Find where the given text appears and provide that cell's center as (x, y) coordinate. 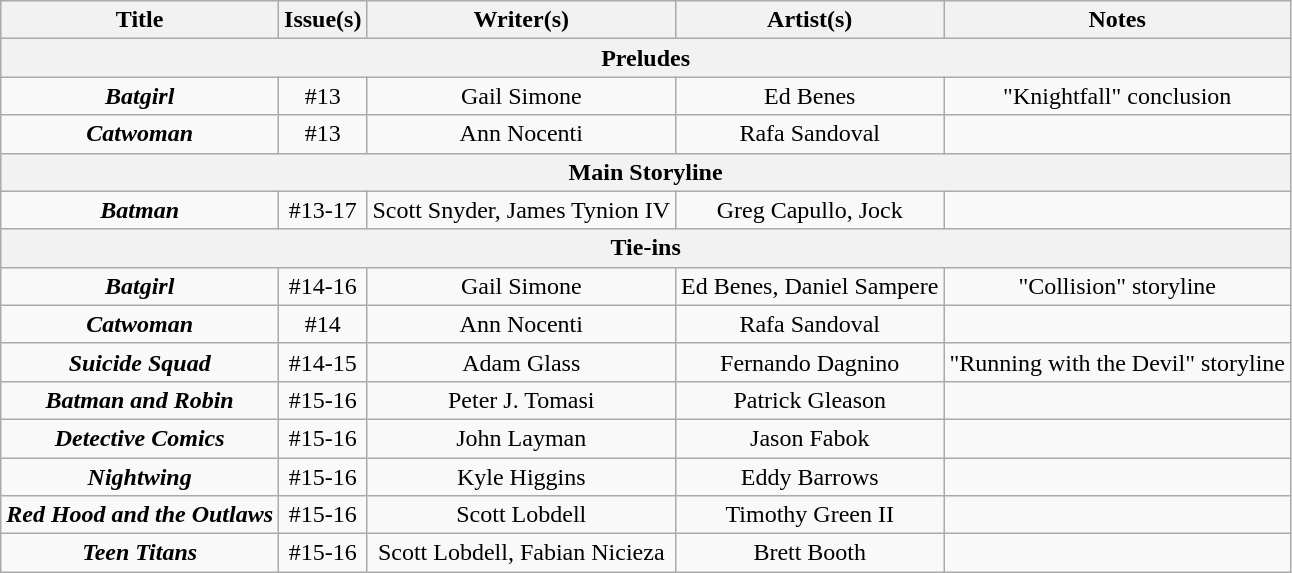
Jason Fabok (810, 438)
Suicide Squad (140, 362)
Patrick Gleason (810, 400)
Preludes (646, 58)
Batman and Robin (140, 400)
Kyle Higgins (522, 477)
#14-16 (323, 286)
"Running with the Devil" storyline (1118, 362)
Greg Capullo, Jock (810, 210)
#13-17 (323, 210)
Ed Benes, Daniel Sampere (810, 286)
Scott Lobdell (522, 515)
#14 (323, 324)
Notes (1118, 20)
Writer(s) (522, 20)
Nightwing (140, 477)
Title (140, 20)
Batman (140, 210)
"Knightfall" conclusion (1118, 96)
Artist(s) (810, 20)
Teen Titans (140, 553)
Eddy Barrows (810, 477)
"Collision" storyline (1118, 286)
Fernando Dagnino (810, 362)
Scott Snyder, James Tynion IV (522, 210)
John Layman (522, 438)
Peter J. Tomasi (522, 400)
Scott Lobdell, Fabian Nicieza (522, 553)
#14-15 (323, 362)
Timothy Green II (810, 515)
Main Storyline (646, 172)
Adam Glass (522, 362)
Detective Comics (140, 438)
Red Hood and the Outlaws (140, 515)
Ed Benes (810, 96)
Tie-ins (646, 248)
Issue(s) (323, 20)
Brett Booth (810, 553)
